Output the [X, Y] coordinate of the center of the cell containing the given text.  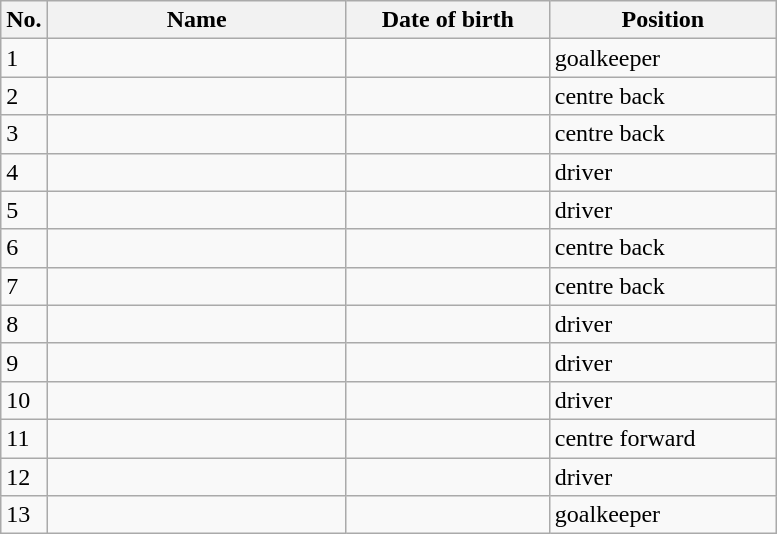
13 [24, 515]
8 [24, 324]
Date of birth [448, 20]
6 [24, 248]
Position [662, 20]
3 [24, 134]
12 [24, 477]
10 [24, 400]
1 [24, 58]
4 [24, 172]
7 [24, 286]
No. [24, 20]
2 [24, 96]
9 [24, 362]
11 [24, 438]
centre forward [662, 438]
5 [24, 210]
Name [196, 20]
